Scan for the cell matching the given text and deliver its [x, y] coordinate at center. 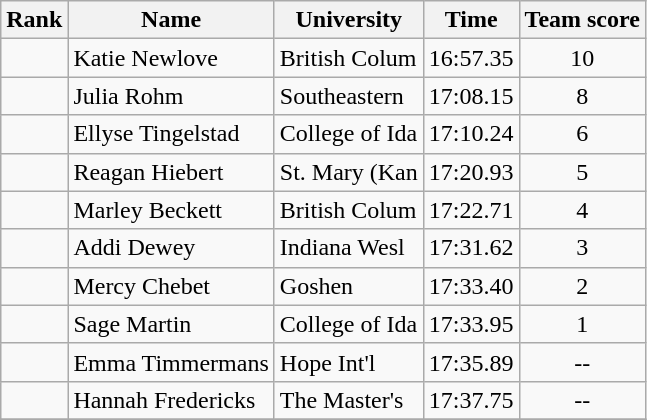
3 [582, 248]
17:33.95 [471, 324]
Southeastern [348, 96]
17:33.40 [471, 286]
Julia Rohm [171, 96]
17:10.24 [471, 134]
Emma Timmermans [171, 362]
Hannah Fredericks [171, 400]
The Master's [348, 400]
8 [582, 96]
Goshen [348, 286]
4 [582, 210]
Sage Martin [171, 324]
2 [582, 286]
17:22.71 [471, 210]
Addi Dewey [171, 248]
Reagan Hiebert [171, 172]
5 [582, 172]
16:57.35 [471, 58]
6 [582, 134]
St. Mary (Kan [348, 172]
Team score [582, 20]
Mercy Chebet [171, 286]
17:37.75 [471, 400]
Indiana Wesl [348, 248]
Hope Int'l [348, 362]
Marley Beckett [171, 210]
Katie Newlove [171, 58]
10 [582, 58]
Time [471, 20]
17:35.89 [471, 362]
Ellyse Tingelstad [171, 134]
17:31.62 [471, 248]
Rank [34, 20]
University [348, 20]
17:08.15 [471, 96]
17:20.93 [471, 172]
Name [171, 20]
1 [582, 324]
